Return (X, Y) of the center of cell containing provided text 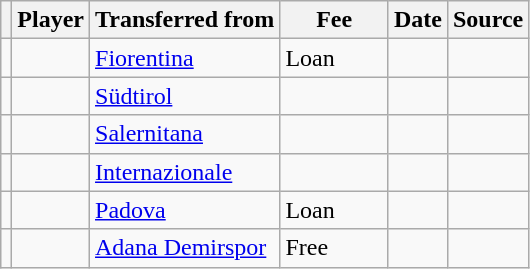
Salernitana (185, 134)
Südtirol (185, 96)
Source (488, 20)
Fee (334, 20)
Free (334, 248)
Player (51, 20)
Date (418, 20)
Padova (185, 210)
Internazionale (185, 172)
Adana Demirspor (185, 248)
Transferred from (185, 20)
Fiorentina (185, 58)
